Locate the cell with the specified text and output its (X, Y) center coordinate. 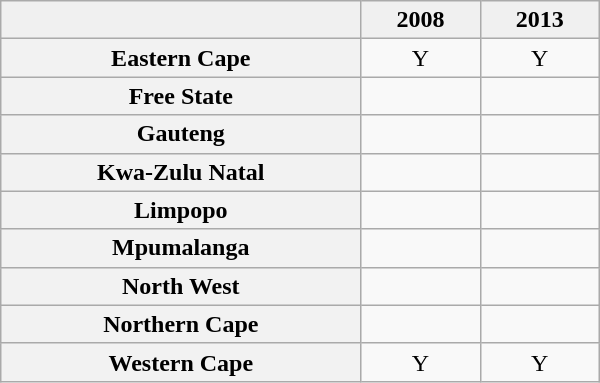
2013 (540, 20)
North West (181, 286)
2008 (420, 20)
Northern Cape (181, 324)
Limpopo (181, 210)
Mpumalanga (181, 248)
Gauteng (181, 134)
Kwa-Zulu Natal (181, 172)
Eastern Cape (181, 58)
Western Cape (181, 362)
Free State (181, 96)
